Scan for the cell matching the given text and deliver its [x, y] coordinate at center. 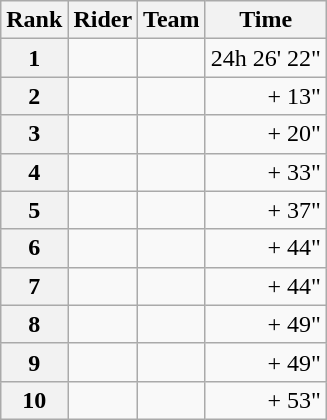
5 [34, 210]
2 [34, 96]
10 [34, 400]
Team [172, 20]
9 [34, 362]
6 [34, 248]
Time [266, 20]
+ 37" [266, 210]
+ 20" [266, 134]
8 [34, 324]
+ 13" [266, 96]
4 [34, 172]
+ 53" [266, 400]
7 [34, 286]
Rider [103, 20]
24h 26' 22" [266, 58]
+ 33" [266, 172]
1 [34, 58]
Rank [34, 20]
3 [34, 134]
